Scan for the cell matching the given text and deliver its (x, y) coordinate at center. 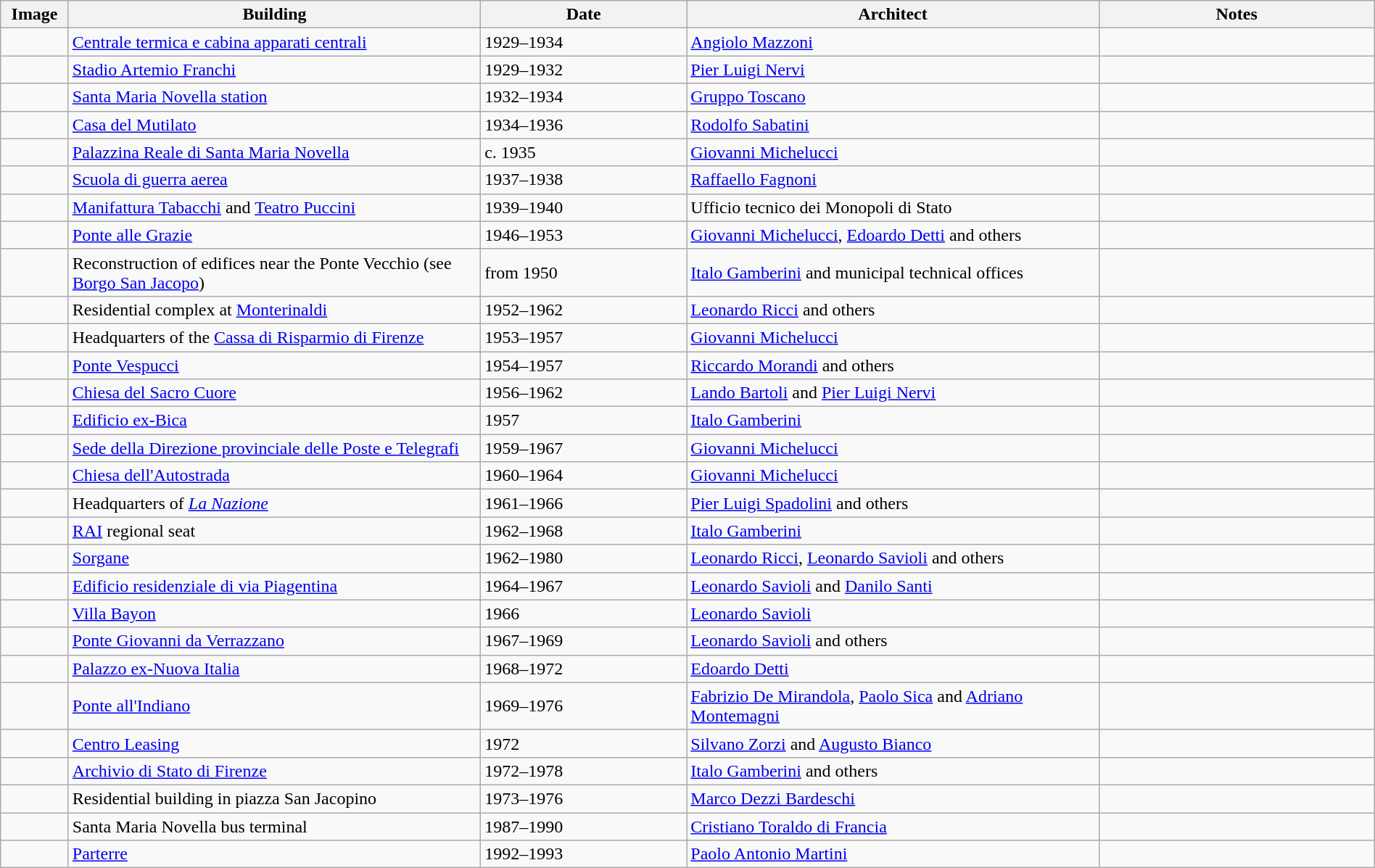
Edificio ex-Bica (274, 421)
1959–1967 (584, 448)
from 1950 (584, 273)
Giovanni Michelucci, Edoardo Detti and others (893, 235)
Edificio residenziale di via Piagentina (274, 586)
Ponte alle Grazie (274, 235)
Marco Dezzi Bardeschi (893, 798)
Lando Bartoli and Pier Luigi Nervi (893, 393)
Chiesa del Sacro Cuore (274, 393)
1956–1962 (584, 393)
Leonardo Savioli (893, 613)
Leonardo Ricci, Leonardo Savioli and others (893, 558)
Pier Luigi Nervi (893, 70)
1939–1940 (584, 207)
Silvano Zorzi and Augusto Bianco (893, 743)
Parterre (274, 854)
1957 (584, 421)
Paolo Antonio Martini (893, 854)
c. 1935 (584, 152)
Ponte Giovanni da Verrazzano (274, 641)
Residential building in piazza San Jacopino (274, 798)
Building (274, 15)
1962–1980 (584, 558)
Headquarters of La Nazione (274, 503)
Manifattura Tabacchi and Teatro Puccini (274, 207)
1937–1938 (584, 180)
1987–1990 (584, 826)
1966 (584, 613)
1960–1964 (584, 476)
Archivio di Stato di Firenze (274, 771)
1972–1978 (584, 771)
Villa Bayon (274, 613)
Image (35, 15)
Date (584, 15)
1972 (584, 743)
Riccardo Morandi and others (893, 365)
Edoardo Detti (893, 669)
Santa Maria Novella bus terminal (274, 826)
1968–1972 (584, 669)
Leonardo Ricci and others (893, 310)
Sorgane (274, 558)
1929–1932 (584, 70)
1992–1993 (584, 854)
Palazzo ex-Nuova Italia (274, 669)
Headquarters of the Cassa di Risparmio di Firenze (274, 337)
1954–1957 (584, 365)
1961–1966 (584, 503)
Santa Maria Novella station (274, 97)
Notes (1236, 15)
Scuola di guerra aerea (274, 180)
Casa del Mutilato (274, 125)
Italo Gamberini and municipal technical offices (893, 273)
Palazzina Reale di Santa Maria Novella (274, 152)
Leonardo Savioli and Danilo Santi (893, 586)
Pier Luigi Spadolini and others (893, 503)
1952–1962 (584, 310)
1969–1976 (584, 706)
1946–1953 (584, 235)
1929–1934 (584, 42)
Architect (893, 15)
Angiolo Mazzoni (893, 42)
Raffaello Fagnoni (893, 180)
Ponte all'Indiano (274, 706)
1932–1934 (584, 97)
RAI regional seat (274, 531)
Italo Gamberini and others (893, 771)
Reconstruction of edifices near the Ponte Vecchio (see Borgo San Jacopo) (274, 273)
1962–1968 (584, 531)
Sede della Direzione provinciale delle Poste e Telegrafi (274, 448)
Stadio Artemio Franchi (274, 70)
Ufficio tecnico dei Monopoli di Stato (893, 207)
1967–1969 (584, 641)
1973–1976 (584, 798)
1934–1936 (584, 125)
Centro Leasing (274, 743)
Cristiano Toraldo di Francia (893, 826)
Fabrizio De Mirandola, Paolo Sica and Adriano Montemagni (893, 706)
Ponte Vespucci (274, 365)
Centrale termica e cabina apparati centrali (274, 42)
1964–1967 (584, 586)
1953–1957 (584, 337)
Rodolfo Sabatini (893, 125)
Chiesa dell'Autostrada (274, 476)
Gruppo Toscano (893, 97)
Leonardo Savioli and others (893, 641)
Residential complex at Monterinaldi (274, 310)
